Find where the given text appears and provide that cell's center as (x, y) coordinate. 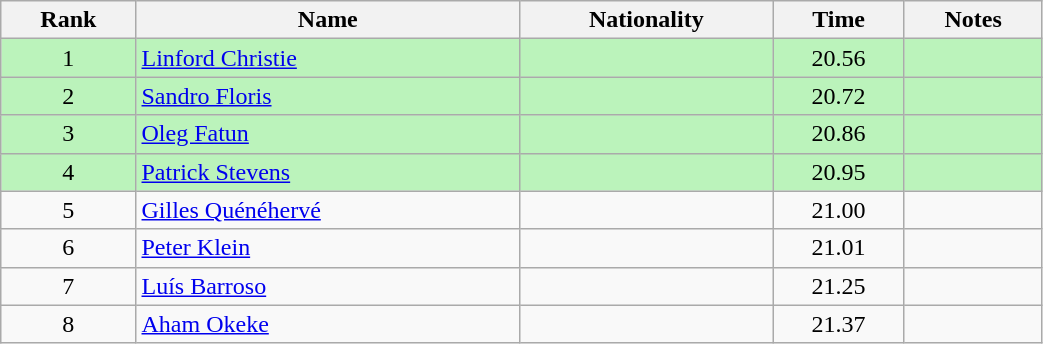
Peter Klein (328, 248)
Luís Barroso (328, 286)
6 (68, 248)
5 (68, 210)
20.56 (838, 58)
4 (68, 172)
Aham Okeke (328, 324)
1 (68, 58)
Oleg Fatun (328, 134)
Notes (973, 20)
Linford Christie (328, 58)
Name (328, 20)
21.01 (838, 248)
20.72 (838, 96)
7 (68, 286)
21.00 (838, 210)
Rank (68, 20)
8 (68, 324)
Nationality (646, 20)
2 (68, 96)
Gilles Quénéhervé (328, 210)
Time (838, 20)
Sandro Floris (328, 96)
21.25 (838, 286)
20.86 (838, 134)
Patrick Stevens (328, 172)
3 (68, 134)
20.95 (838, 172)
21.37 (838, 324)
